For the text-containing cell, return its midpoint in (X, Y) coordinate format. 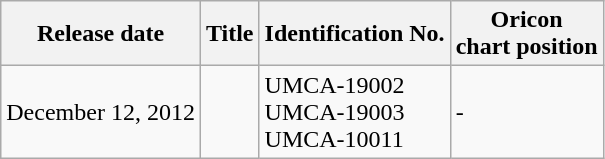
UMCA-19002UMCA-19003UMCA-10011 (354, 112)
- (526, 112)
Oricon chart position (526, 34)
Identification No. (354, 34)
December 12, 2012 (101, 112)
Release date (101, 34)
Title (230, 34)
